Search for the cell housing the specified text and yield its (X, Y) center coordinate. 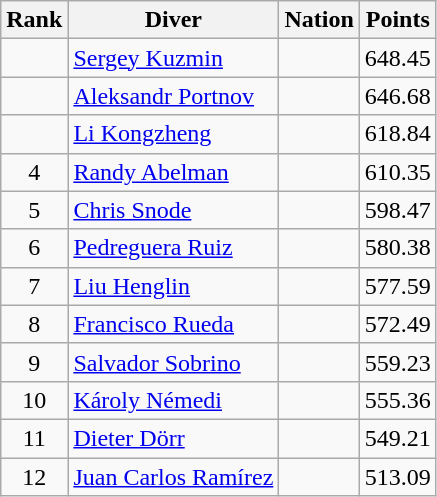
572.49 (398, 324)
Károly Némedi (174, 400)
Juan Carlos Ramírez (174, 477)
559.23 (398, 362)
Francisco Rueda (174, 324)
Salvador Sobrino (174, 362)
513.09 (398, 477)
Rank (34, 20)
Randy Abelman (174, 172)
Pedreguera Ruiz (174, 248)
Dieter Dörr (174, 438)
9 (34, 362)
Aleksandr Portnov (174, 96)
549.21 (398, 438)
7 (34, 286)
555.36 (398, 400)
646.68 (398, 96)
5 (34, 210)
618.84 (398, 134)
610.35 (398, 172)
648.45 (398, 58)
10 (34, 400)
580.38 (398, 248)
8 (34, 324)
Chris Snode (174, 210)
598.47 (398, 210)
577.59 (398, 286)
6 (34, 248)
Diver (174, 20)
Nation (319, 20)
12 (34, 477)
4 (34, 172)
Li Kongzheng (174, 134)
Points (398, 20)
Sergey Kuzmin (174, 58)
Liu Henglin (174, 286)
11 (34, 438)
